Scan for the cell matching the given text and deliver its [X, Y] coordinate at center. 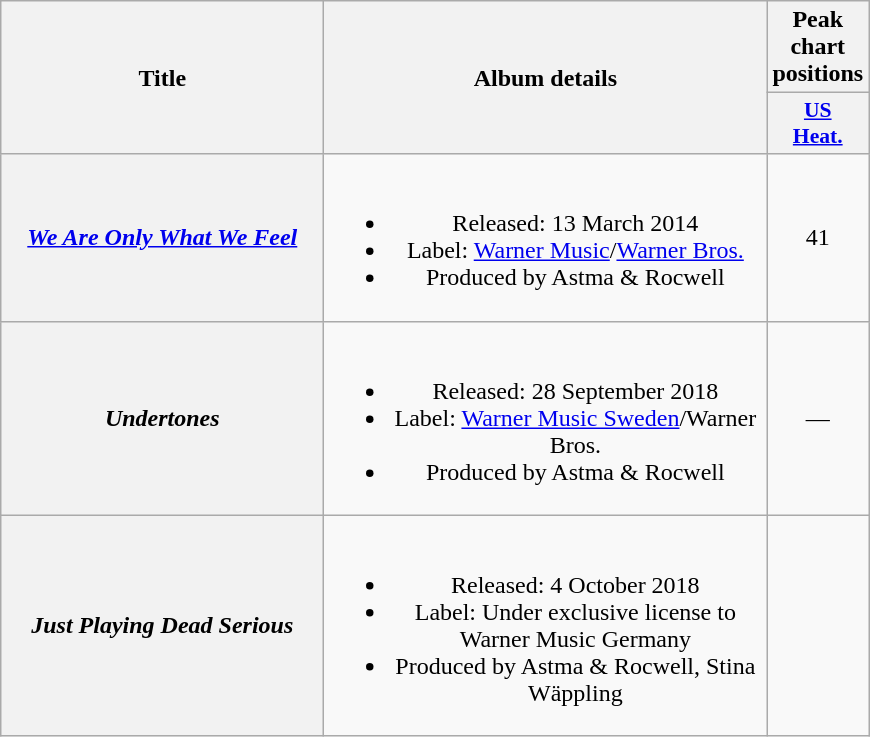
41 [818, 238]
Album details [546, 78]
Undertones [162, 418]
Released: 13 March 2014Label: Warner Music/Warner Bros.Produced by Astma & Rocwell [546, 238]
Released: 28 September 2018Label: Warner Music Sweden/Warner Bros.Produced by Astma & Rocwell [546, 418]
Just Playing Dead Serious [162, 626]
— [818, 418]
We Are Only What We Feel [162, 238]
Title [162, 78]
Released: 4 October 2018Label: Under exclusive license to Warner Music GermanyProduced by Astma & Rocwell, Stina Wäppling [546, 626]
USHeat. [818, 124]
Peak chart positions [818, 47]
